Identify which cell holds the provided text, then report its (X, Y) central coordinate. 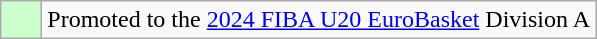
Promoted to the 2024 FIBA U20 EuroBasket Division A (319, 20)
